Locate the cell with the specified text and output its (X, Y) center coordinate. 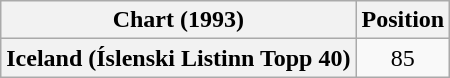
85 (403, 58)
Iceland (Íslenski Listinn Topp 40) (178, 58)
Chart (1993) (178, 20)
Position (403, 20)
